Find where the given text appears and provide that cell's center as (X, Y) coordinate. 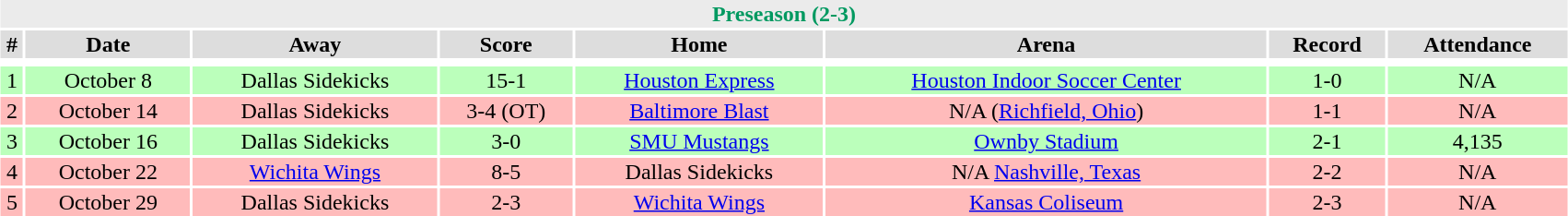
Kansas Coliseum (1046, 202)
5 (12, 202)
3 (12, 141)
Attendance (1478, 44)
SMU Mustangs (698, 141)
October 16 (108, 141)
3-4 (OT) (506, 111)
1 (12, 80)
Arena (1046, 44)
Ownby Stadium (1046, 141)
Houston Indoor Soccer Center (1046, 80)
Record (1328, 44)
Score (506, 44)
2-2 (1328, 172)
October 8 (108, 80)
N/A Nashville, Texas (1046, 172)
2-1 (1328, 141)
Baltimore Blast (698, 111)
8-5 (506, 172)
1-1 (1328, 111)
15-1 (506, 80)
October 22 (108, 172)
Away (315, 44)
Preseason (2-3) (784, 14)
3-0 (506, 141)
Date (108, 44)
October 29 (108, 202)
Houston Express (698, 80)
Home (698, 44)
4 (12, 172)
October 14 (108, 111)
4,135 (1478, 141)
# (12, 44)
1-0 (1328, 80)
2 (12, 111)
N/A (Richfield, Ohio) (1046, 111)
